Detect which cell encompasses the target text, then output its [X, Y] center coordinate. 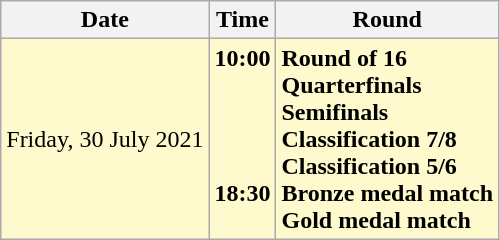
Friday, 30 July 2021 [105, 139]
10:00 18:30 [242, 139]
Round of 16QuarterfinalsSemifinalsClassification 7/8Classification 5/6Bronze medal matchGold medal match [388, 139]
Round [388, 20]
Time [242, 20]
Date [105, 20]
